Find where the given text appears and provide that cell's center as [x, y] coordinate. 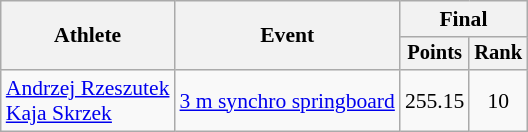
Rank [498, 54]
3 m synchro springboard [288, 100]
Final [464, 19]
Event [288, 36]
Points [434, 54]
255.15 [434, 100]
Athlete [88, 36]
Andrzej Rzeszutek Kaja Skrzek [88, 100]
10 [498, 100]
